Determine the (X, Y) coordinate at the center of the cell enclosing the given text.  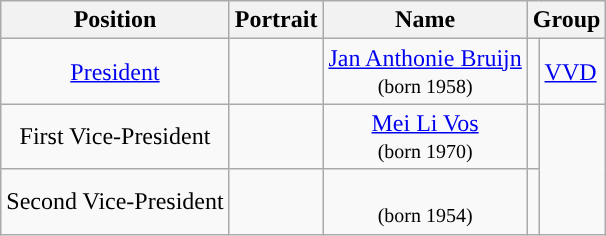
Mei Li Vos (born 1970) (425, 136)
Group (566, 20)
Second Vice-President (115, 202)
Portrait (276, 20)
First Vice-President (115, 136)
Name (425, 20)
Position (115, 20)
President (115, 72)
(born 1954) (425, 202)
VVD (572, 72)
Jan Anthonie Bruijn (born 1958) (425, 72)
